Identify which cell holds the provided text, then report its (x, y) central coordinate. 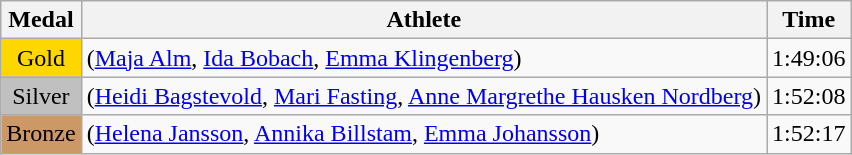
(Helena Jansson, Annika Billstam, Emma Johansson) (424, 134)
1:49:06 (809, 58)
Time (809, 20)
Medal (41, 20)
(Heidi Bagstevold, Mari Fasting, Anne Margrethe Hausken Nordberg) (424, 96)
Silver (41, 96)
Athlete (424, 20)
1:52:17 (809, 134)
(Maja Alm, Ida Bobach, Emma Klingenberg) (424, 58)
1:52:08 (809, 96)
Gold (41, 58)
Bronze (41, 134)
